From the cell containing the given text, extract its center point as (X, Y) coordinate. 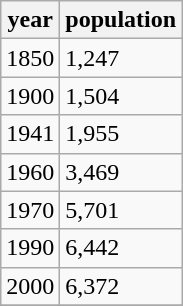
6,372 (121, 286)
year (30, 20)
1,247 (121, 58)
1970 (30, 210)
1,955 (121, 134)
2000 (30, 286)
5,701 (121, 210)
1960 (30, 172)
population (121, 20)
6,442 (121, 248)
1900 (30, 96)
1941 (30, 134)
1,504 (121, 96)
3,469 (121, 172)
1850 (30, 58)
1990 (30, 248)
